Scan for the cell matching the given text and deliver its [x, y] coordinate at center. 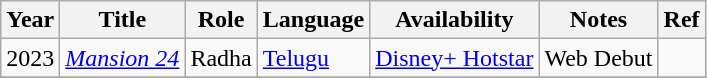
Web Debut [598, 58]
Role [221, 20]
Telugu [313, 58]
2023 [30, 58]
Notes [598, 20]
Disney+ Hotstar [454, 58]
Mansion 24 [122, 58]
Language [313, 20]
Radha [221, 58]
Ref [682, 20]
Year [30, 20]
Title [122, 20]
Availability [454, 20]
